Scan for the cell matching the given text and deliver its [X, Y] coordinate at center. 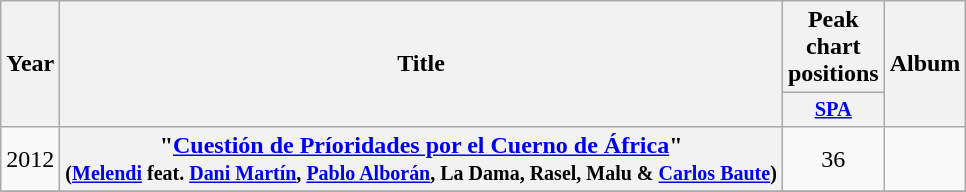
SPA [833, 110]
Album [925, 64]
2012 [30, 158]
Peak chart positions [833, 47]
Title [422, 64]
Year [30, 64]
36 [833, 158]
"Cuestión de Príoridades por el Cuerno de África"(Melendi feat. Dani Martín, Pablo Alborán, La Dama, Rasel, Malu & Carlos Baute) [422, 158]
